For the text-containing cell, return its midpoint in (x, y) coordinate format. 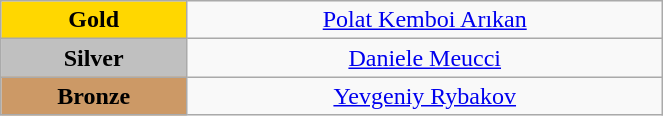
Yevgeniy Rybakov (425, 96)
Polat Kemboi Arıkan (425, 20)
Silver (94, 58)
Daniele Meucci (425, 58)
Gold (94, 20)
Bronze (94, 96)
